Output the [X, Y] coordinate of the center of the cell containing the given text.  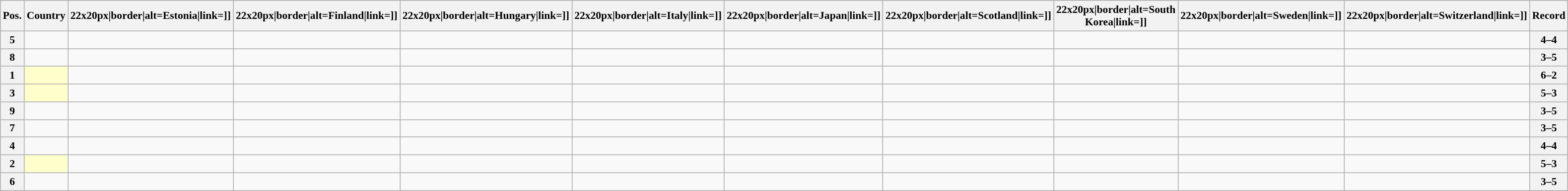
22x20px|border|alt=Italy|link=]] [648, 16]
3 [12, 93]
22x20px|border|alt=Japan|link=]] [804, 16]
22x20px|border|alt=Hungary|link=]] [486, 16]
2 [12, 164]
22x20px|border|alt=Finland|link=]] [317, 16]
1 [12, 76]
6 [12, 182]
9 [12, 111]
22x20px|border|alt=Scotland|link=]] [968, 16]
22x20px|border|alt=Switzerland|link=]] [1437, 16]
22x20px|border|alt=Estonia|link=]] [151, 16]
5 [12, 40]
22x20px|border|alt=Sweden|link=]] [1261, 16]
Country [46, 16]
6–2 [1549, 76]
8 [12, 58]
Pos. [12, 16]
7 [12, 128]
4 [12, 146]
22x20px|border|alt=South Korea|link=]] [1116, 16]
Record [1549, 16]
